Return (X, Y) of the center of cell containing provided text 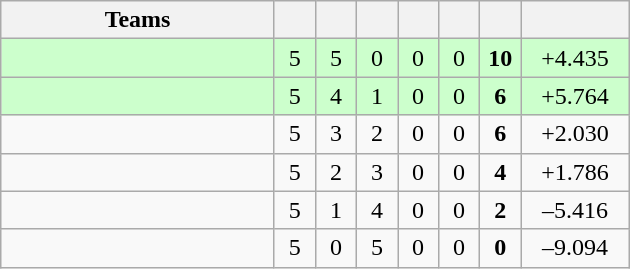
–9.094 (576, 248)
10 (500, 58)
+5.764 (576, 96)
+1.786 (576, 172)
–5.416 (576, 210)
+4.435 (576, 58)
+2.030 (576, 134)
Teams (138, 20)
